Find where the given text appears and provide that cell's center as [X, Y] coordinate. 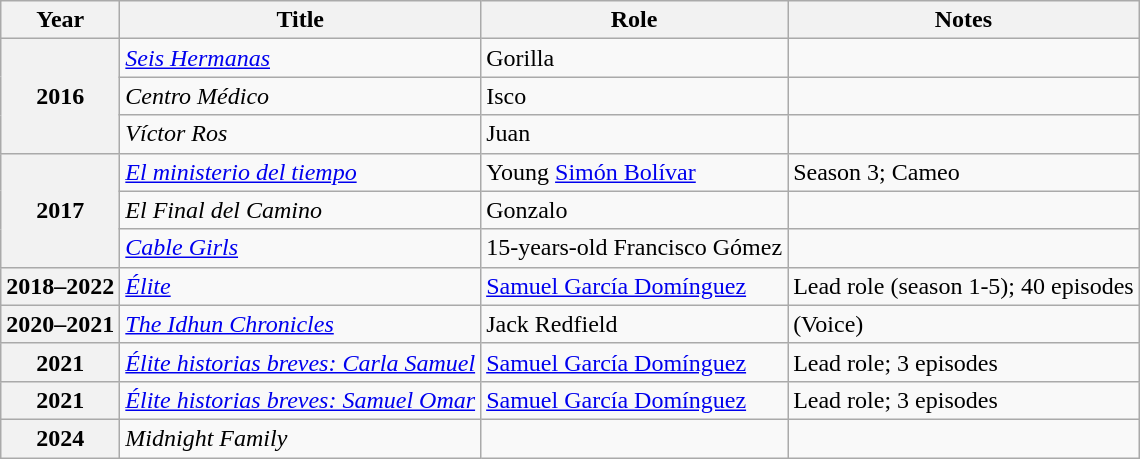
Élite [300, 286]
2020–2021 [60, 324]
Season 3; Cameo [964, 172]
Élite historias breves: Carla Samuel [300, 362]
Isco [634, 96]
Centro Médico [300, 96]
Midnight Family [300, 438]
Year [60, 20]
Víctor Ros [300, 134]
The Idhun Chronicles [300, 324]
Cable Girls [300, 248]
Élite historias breves: Samuel Omar [300, 400]
Seis Hermanas [300, 58]
El ministerio del tiempo [300, 172]
Gonzalo [634, 210]
Title [300, 20]
15-years-old Francisco Gómez [634, 248]
El Final del Camino [300, 210]
2017 [60, 210]
2016 [60, 96]
Lead role (season 1-5); 40 episodes [964, 286]
Notes [964, 20]
2024 [60, 438]
Role [634, 20]
2018–2022 [60, 286]
(Voice) [964, 324]
Jack Redfield [634, 324]
Juan [634, 134]
Gorilla [634, 58]
Young Simón Bolívar [634, 172]
